Output the [X, Y] coordinate of the center of the cell containing the given text.  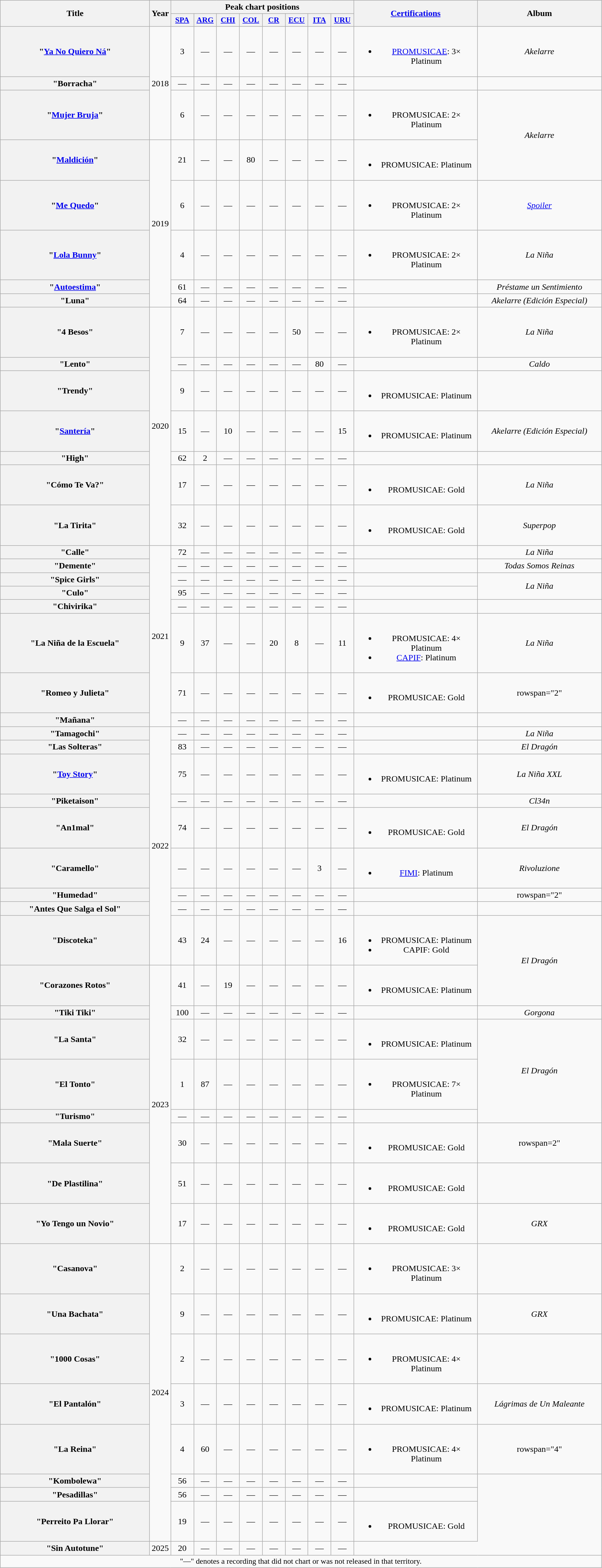
51 [182, 1183]
"An1mal" [75, 827]
95 [182, 593]
"Discoteka" [75, 940]
Todas Somos Reinas [539, 566]
PROMUSICAE: PlatinumCAPIF: Gold [416, 940]
"Antes Que Salga el Sol" [75, 908]
37 [205, 643]
"Demente" [75, 566]
"Borracha" [75, 83]
71 [182, 693]
100 [182, 1012]
PROMUSICAE: 4× PlatinumCAPIF: Platinum [416, 643]
"Trendy" [75, 391]
"Santería" [75, 431]
83 [182, 747]
"Yo Tengo un Novio" [75, 1224]
Gorgona [539, 1012]
30 [182, 1143]
"Lola Bunny" [75, 255]
"Mujer Bruja" [75, 115]
75 [182, 774]
"Ya No Quiero Ná" [75, 51]
62 [182, 458]
61 [182, 287]
"El Tonto" [75, 1084]
"Romeo y Julieta" [75, 693]
"La Tirita" [75, 525]
"4 Besos" [75, 332]
74 [182, 827]
"La Niña de la Escuela" [75, 643]
Cl34n [539, 801]
"Luna" [75, 300]
"Perreito Pa Llorar" [75, 1521]
"Cómo Te Va?" [75, 485]
"Corazones Rotos" [75, 985]
"Pesadillas" [75, 1494]
"Una Bachata" [75, 1314]
Caldo [539, 364]
"Calle" [75, 552]
"Spice Girls" [75, 579]
"Tiki Tiki" [75, 1012]
"Humedad" [75, 895]
10 [228, 431]
"1000 Cosas" [75, 1359]
2024 [160, 1393]
COL [251, 20]
Year [160, 14]
87 [205, 1084]
"Culo" [75, 593]
"Mañana" [75, 720]
2022 [160, 846]
2018 [160, 83]
La Niña XXL [539, 774]
Title [75, 14]
Spoiler [539, 205]
PROMUSICAE: 7× Platinum [416, 1084]
50 [297, 332]
"Me Quedo" [75, 205]
"Chivirika" [75, 607]
"Tamagochi" [75, 733]
64 [182, 300]
Album [539, 14]
"Turismo" [75, 1116]
2019 [160, 224]
CR [274, 20]
FIMI: Platinum [416, 868]
ARG [205, 20]
"Lento" [75, 364]
"Caramello" [75, 868]
"Las Solteras" [75, 747]
"La Reina" [75, 1449]
rowspan="4" [539, 1449]
Lágrimas de Un Maleante [539, 1404]
SPA [182, 20]
21 [182, 160]
Préstame un Sentimiento [539, 287]
24 [205, 940]
Peak chart positions [262, 7]
"Autoestima" [75, 287]
"Piketaison" [75, 801]
"Maldición" [75, 160]
16 [342, 940]
"El Pantalón" [75, 1404]
2020 [160, 426]
ECU [297, 20]
Certifications [416, 14]
Superpop [539, 525]
"De Plastilina" [75, 1183]
2021 [160, 636]
"—" denotes a recording that did not chart or was not released in that territory. [301, 1562]
72 [182, 552]
43 [182, 940]
"High" [75, 458]
CHI [228, 20]
"Casanova" [75, 1269]
"La Santa" [75, 1039]
41 [182, 985]
7 [182, 332]
11 [342, 643]
"Sin Autotune" [75, 1548]
8 [297, 643]
ITA [320, 20]
rowspan=2" [539, 1143]
1 [182, 1084]
2025 [160, 1548]
"Kombolewa" [75, 1481]
URU [342, 20]
2023 [160, 1104]
Rivoluzione [539, 868]
"Toy Story" [75, 774]
"Mala Suerte" [75, 1143]
60 [205, 1449]
